Provide the (x, y) coordinate of the cell's center where the given text is located.  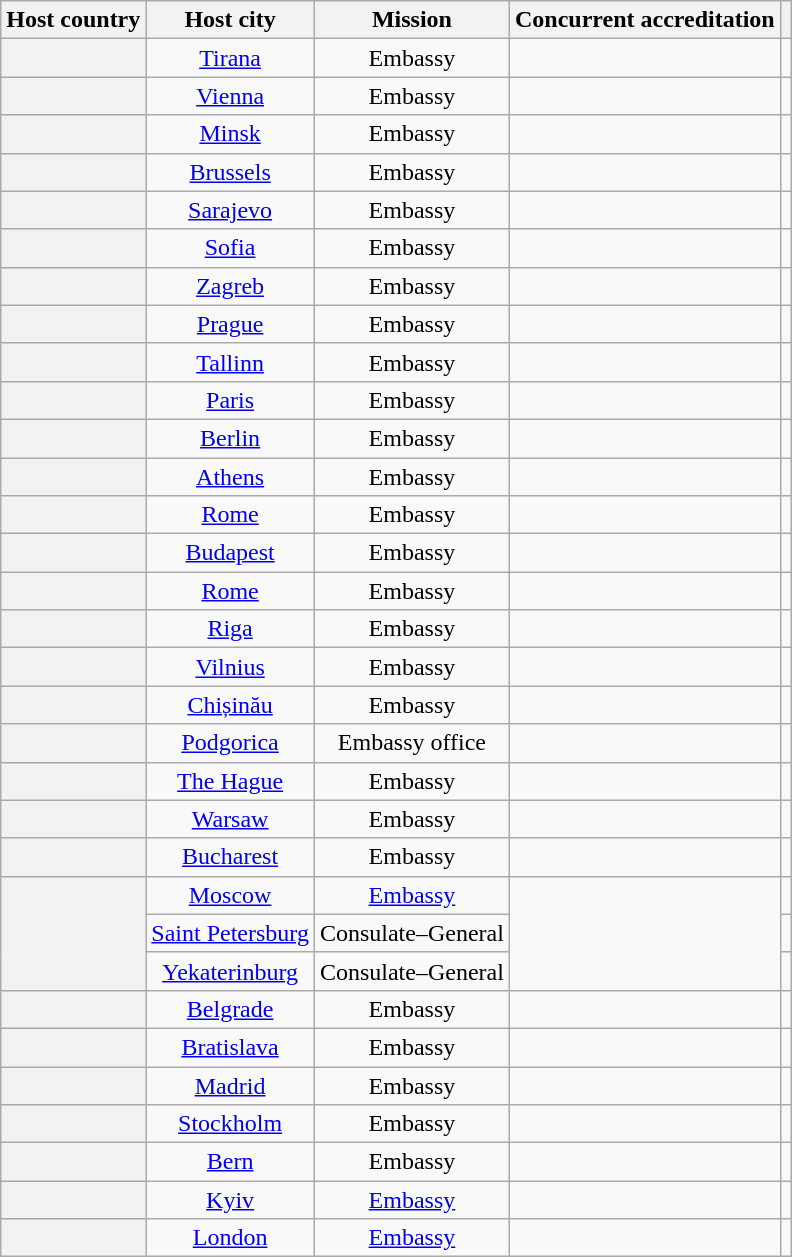
Bern (230, 1162)
Saint Petersburg (230, 933)
Stockholm (230, 1124)
Concurrent accreditation (644, 20)
Vilnius (230, 667)
Vienna (230, 96)
Belgrade (230, 1009)
Chișinău (230, 705)
Athens (230, 477)
Sarajevo (230, 210)
Moscow (230, 895)
Yekaterinburg (230, 971)
Tallinn (230, 362)
Minsk (230, 134)
Berlin (230, 438)
Embassy office (412, 743)
Prague (230, 324)
Tirana (230, 58)
Zagreb (230, 286)
London (230, 1238)
Host city (230, 20)
Host country (74, 20)
Madrid (230, 1085)
Sofia (230, 248)
Kyiv (230, 1200)
Bucharest (230, 857)
Podgorica (230, 743)
Bratislava (230, 1047)
Mission (412, 20)
Paris (230, 400)
Budapest (230, 553)
Brussels (230, 172)
Riga (230, 629)
The Hague (230, 781)
Warsaw (230, 819)
